Identify which cell holds the provided text, then report its [X, Y] central coordinate. 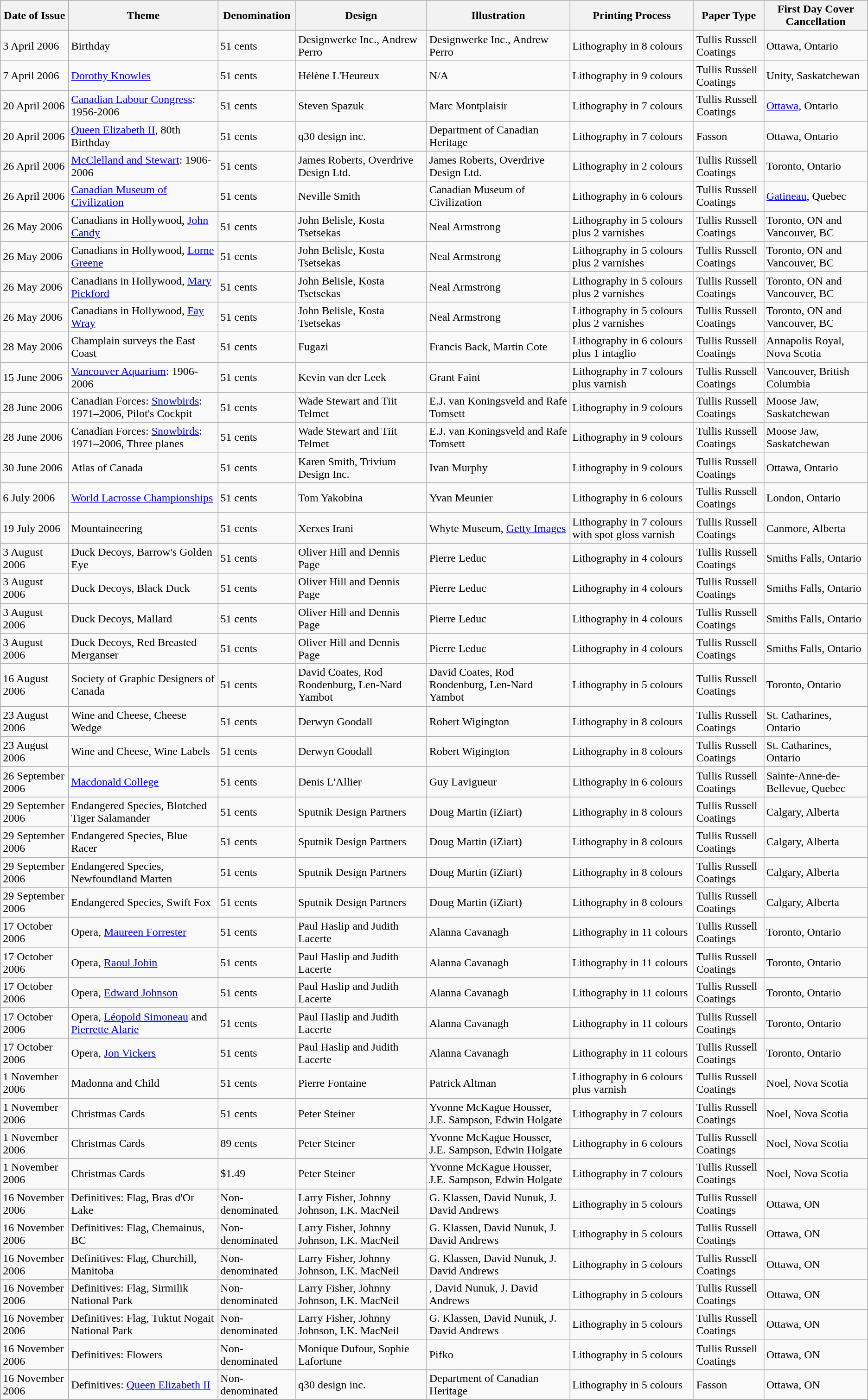
Duck Decoys, Barrow's Golden Eye [143, 558]
Duck Decoys, Black Duck [143, 589]
7 April 2006 [34, 76]
, David Nunuk, J. David Andrews [498, 1294]
Wine and Cheese, Cheese Wedge [143, 721]
Opera, Maureen Forrester [143, 932]
Lithography in 7 colours plus varnish [632, 377]
3 April 2006 [34, 45]
Dorothy Knowles [143, 76]
World Lacrosse Championships [143, 498]
Annapolis Royal, Nova Scotia [816, 347]
Definitives: Flowers [143, 1354]
Endangered Species, Blotched Tiger Salamander [143, 812]
15 June 2006 [34, 377]
Birthday [143, 45]
Atlas of Canada [143, 468]
Duck Decoys, Mallard [143, 618]
Duck Decoys, Red Breasted Merganser [143, 649]
$1.49 [257, 1173]
Sainte-Anne-de-Bellevue, Quebec [816, 781]
Francis Back, Martin Cote [498, 347]
Mountaineering [143, 528]
Society of Graphic Designers of Canada [143, 685]
Karen Smith, Trivium Design Inc. [361, 468]
Opera, Léopold Simoneau and Pierrette Alarie [143, 1023]
Guy Lavigueur [498, 781]
6 July 2006 [34, 498]
Opera, Edward Johnson [143, 993]
Hélène L'Heureux [361, 76]
Lithography in 6 colours plus 1 intaglio [632, 347]
Theme [143, 16]
Monique Dufour, Sophie Lafortune [361, 1354]
Denomination [257, 16]
Canadians in Hollywood, Mary Pickford [143, 286]
Xerxes Irani [361, 528]
Steven Spazuk [361, 106]
Whyte Museum, Getty Images [498, 528]
Gatineau, Quebec [816, 196]
McClelland and Stewart: 1906-2006 [143, 166]
Canmore, Alberta [816, 528]
Canadian Labour Congress: 1956-2006 [143, 106]
Pifko [498, 1354]
First Day Cover Cancellation [816, 16]
19 July 2006 [34, 528]
Kevin van der Leek [361, 377]
Ivan Murphy [498, 468]
Denis L'Allier [361, 781]
Illustration [498, 16]
Yvan Meunier [498, 498]
Definitives: Flag, Churchill, Manitoba [143, 1264]
Pierre Fontaine [361, 1083]
Endangered Species, Blue Racer [143, 842]
Tom Yakobina [361, 498]
Macdonald College [143, 781]
Definitives: Flag, Tuktut Nogait National Park [143, 1324]
Definitives: Queen Elizabeth II [143, 1385]
Opera, Jon Vickers [143, 1053]
Canadian Forces: Snowbirds: 1971–2006, Three planes [143, 437]
Grant Faint [498, 377]
Opera, Raoul Jobin [143, 963]
Lithography in 7 colours with spot gloss varnish [632, 528]
Champlain surveys the East Coast [143, 347]
Design [361, 16]
N/A [498, 76]
Canadians in Hollywood, Lorne Greene [143, 257]
Canadian Forces: Snowbirds: 1971–2006, Pilot's Cockpit [143, 408]
89 cents [257, 1144]
Neville Smith [361, 196]
28 May 2006 [34, 347]
Lithography in 2 colours [632, 166]
Vancouver, British Columbia [816, 377]
Definitives: Flag, Sirmilik National Park [143, 1294]
Definitives: Flag, Chemainus, BC [143, 1234]
26 September 2006 [34, 781]
London, Ontario [816, 498]
30 June 2006 [34, 468]
Vancouver Aquarium: 1906-2006 [143, 377]
Unity, Saskatchewan [816, 76]
Printing Process [632, 16]
Canadians in Hollywood, John Candy [143, 226]
Madonna and Child [143, 1083]
Date of Issue [34, 16]
Endangered Species, Swift Fox [143, 903]
Wine and Cheese, Wine Labels [143, 752]
Endangered Species, Newfoundland Marten [143, 872]
Fugazi [361, 347]
Lithography in 6 colours plus varnish [632, 1083]
Paper Type [729, 16]
Queen Elizabeth II, 80th Birthday [143, 136]
Canadians in Hollywood, Fay Wray [143, 317]
Marc Montplaisir [498, 106]
Definitives: Flag, Bras d'Or Lake [143, 1204]
Patrick Altman [498, 1083]
16 August 2006 [34, 685]
